Pinpoint the cell where the given text exists, returning its [X, Y] midpoint coordinate. 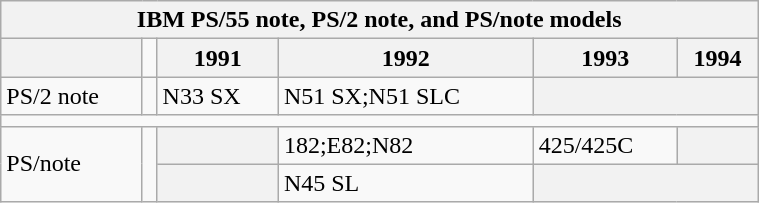
N33 SX [218, 96]
N51 SX;N51 SLC [406, 96]
182;E82;N82 [406, 145]
425/425C [605, 145]
N45 SL [406, 183]
IBM PS/55 note, PS/2 note, and PS/note models [380, 20]
PS/2 note [72, 96]
1994 [717, 58]
1992 [406, 58]
1993 [605, 58]
PS/note [72, 164]
1991 [218, 58]
